Output the [X, Y] coordinate of the center of the cell containing the given text.  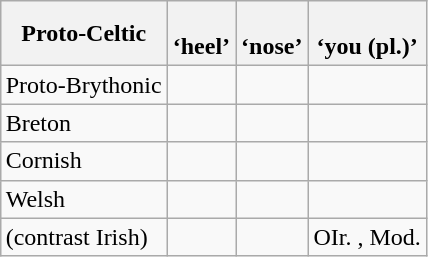
Breton [84, 123]
OIr. , Mod. [367, 237]
Proto-Brythonic [84, 85]
Proto-Celtic [84, 34]
‘you (pl.)’ [367, 34]
‘heel’ [201, 34]
(contrast Irish) [84, 237]
Cornish [84, 161]
‘nose’ [272, 34]
Welsh [84, 199]
